Detect which cell encompasses the target text, then output its (x, y) center coordinate. 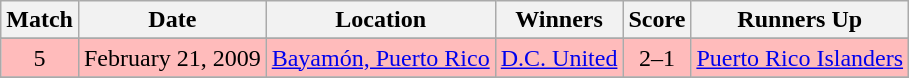
5 (40, 58)
Puerto Rico Islanders (800, 58)
Match (40, 20)
February 21, 2009 (172, 58)
Runners Up (800, 20)
2–1 (657, 58)
Date (172, 20)
Score (657, 20)
Location (380, 20)
Bayamón, Puerto Rico (380, 58)
D.C. United (559, 58)
Winners (559, 20)
